Find where the given text appears and provide that cell's center as [x, y] coordinate. 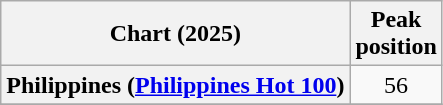
56 [396, 85]
Peakposition [396, 34]
Chart (2025) [176, 34]
Philippines (Philippines Hot 100) [176, 85]
